Return [x, y] of the center of cell containing provided text 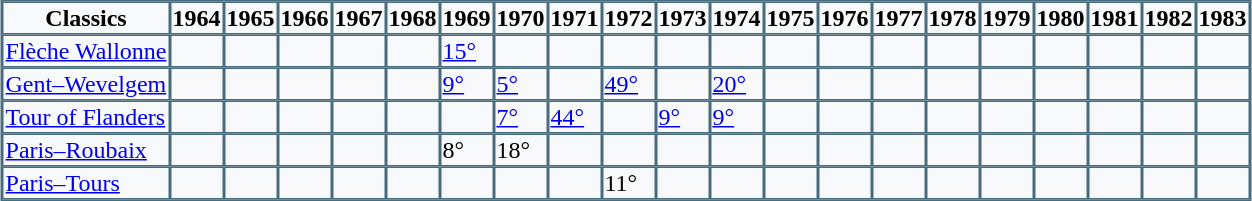
1966 [304, 18]
1976 [844, 18]
1979 [1006, 18]
Paris–Tours [86, 182]
Gent–Wevelgem [86, 84]
1980 [1060, 18]
1971 [574, 18]
1974 [736, 18]
1978 [952, 18]
5° [520, 84]
7° [520, 116]
44° [574, 116]
1973 [682, 18]
1968 [412, 18]
20° [736, 84]
1969 [466, 18]
1965 [250, 18]
1983 [1222, 18]
Flèche Wallonne [86, 50]
1977 [898, 18]
1972 [628, 18]
1964 [196, 18]
49° [628, 84]
18° [520, 150]
11° [628, 182]
Classics [86, 18]
1981 [1114, 18]
1967 [358, 18]
1970 [520, 18]
Tour of Flanders [86, 116]
1982 [1168, 18]
Paris–Roubaix [86, 150]
1975 [790, 18]
8° [466, 150]
15° [466, 50]
